Provide the (x, y) coordinate of the cell's center where the given text is located.  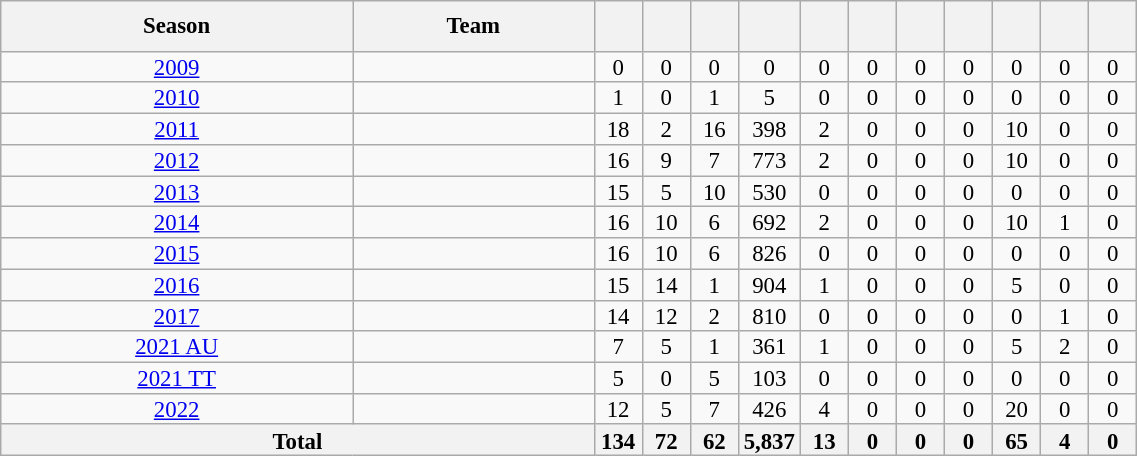
9 (666, 160)
134 (618, 440)
2011 (177, 130)
2017 (177, 316)
20 (1017, 410)
810 (769, 316)
13 (824, 440)
773 (769, 160)
2015 (177, 254)
2021 TT (177, 378)
65 (1017, 440)
2014 (177, 222)
2016 (177, 284)
2013 (177, 192)
Total (298, 440)
361 (769, 346)
398 (769, 130)
2021 AU (177, 346)
530 (769, 192)
Season (177, 26)
Team (474, 26)
2010 (177, 98)
904 (769, 284)
18 (618, 130)
426 (769, 410)
2012 (177, 160)
692 (769, 222)
62 (714, 440)
826 (769, 254)
2009 (177, 66)
2022 (177, 410)
5,837 (769, 440)
103 (769, 378)
72 (666, 440)
